Capture the cell that displays the provided text and extract its [x, y] central coordinate. 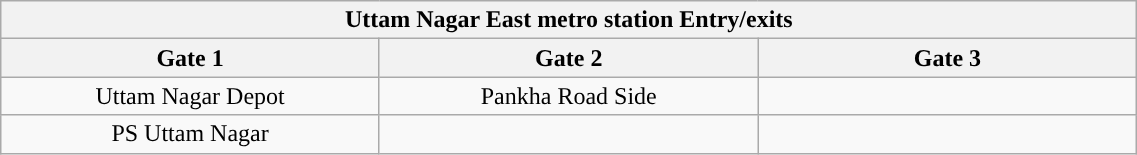
Gate 3 [948, 58]
Uttam Nagar East metro station Entry/exits [569, 20]
PS Uttam Nagar [190, 134]
Gate 1 [190, 58]
Gate 2 [568, 58]
Uttam Nagar Depot [190, 96]
Pankha Road Side [568, 96]
